Provide the [X, Y] coordinate of the cell's center where the given text is located.  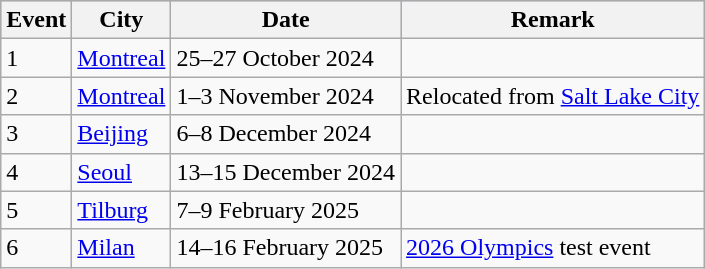
5 [36, 210]
6–8 December 2024 [286, 134]
Tilburg [122, 210]
Date [286, 20]
City [122, 20]
7–9 February 2025 [286, 210]
14–16 February 2025 [286, 248]
6 [36, 248]
2026 Olympics test event [553, 248]
1–3 November 2024 [286, 96]
1 [36, 58]
Relocated from Salt Lake City [553, 96]
Milan [122, 248]
13–15 December 2024 [286, 172]
25–27 October 2024 [286, 58]
3 [36, 134]
Seoul [122, 172]
Remark [553, 20]
2 [36, 96]
Beijing [122, 134]
4 [36, 172]
Event [36, 20]
